Determine the [X, Y] coordinate at the center of the cell enclosing the given text.  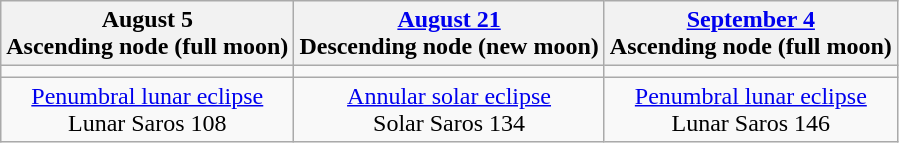
September 4Ascending node (full moon) [750, 34]
Annular solar eclipseSolar Saros 134 [449, 110]
August 5Ascending node (full moon) [148, 34]
Penumbral lunar eclipseLunar Saros 108 [148, 110]
August 21Descending node (new moon) [449, 34]
Penumbral lunar eclipseLunar Saros 146 [750, 110]
